Extract the (x, y) coordinate from the center of the cell holding the provided text.  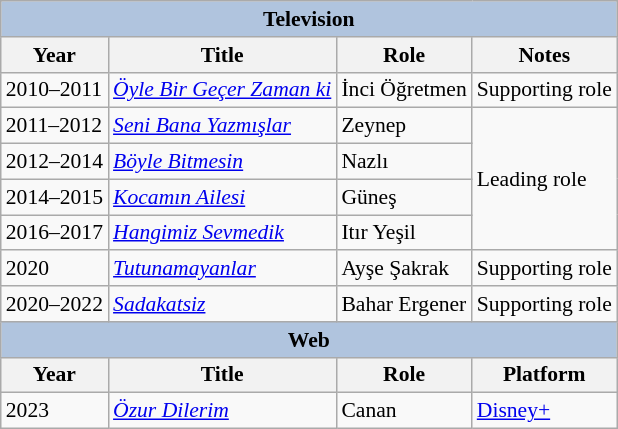
2016–2017 (54, 233)
Hangimiz Sevmedik (222, 233)
Disney+ (544, 411)
Güneş (404, 197)
Seni Bana Yazmışlar (222, 126)
Leading role (544, 179)
Kocamın Ailesi (222, 197)
2010–2011 (54, 90)
Özur Dilerim (222, 411)
2012–2014 (54, 162)
2014–2015 (54, 197)
2011–2012 (54, 126)
Notes (544, 55)
Ayşe Şakrak (404, 269)
Tutunamayanlar (222, 269)
Zeynep (404, 126)
Itır Yeşil (404, 233)
Television (309, 19)
Platform (544, 375)
Bahar Ergener (404, 304)
Öyle Bir Geçer Zaman ki (222, 90)
Web (309, 340)
Sadakatsiz (222, 304)
2020–2022 (54, 304)
2020 (54, 269)
Böyle Bitmesin (222, 162)
Nazlı (404, 162)
2023 (54, 411)
İnci Öğretmen (404, 90)
Canan (404, 411)
